Return the [X, Y] coordinate for the center point of the cell that contains the specified text.  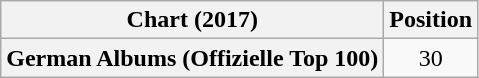
German Albums (Offizielle Top 100) [192, 58]
30 [431, 58]
Position [431, 20]
Chart (2017) [192, 20]
